From the cell containing the given text, extract its center point as [x, y] coordinate. 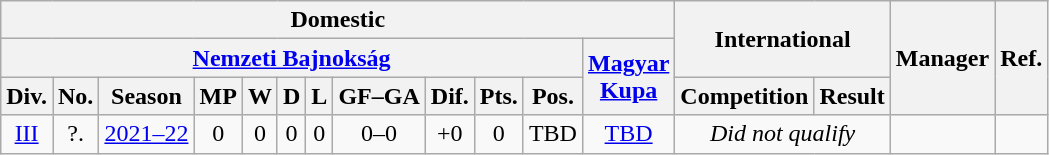
Result [852, 96]
Dif. [450, 96]
MP [218, 96]
Competition [744, 96]
Manager [942, 58]
L [320, 96]
No. [75, 96]
Pts. [498, 96]
Nemzeti Bajnokság [292, 58]
Season [146, 96]
+0 [450, 134]
International [782, 39]
Did not qualify [782, 134]
0–0 [379, 134]
Pos. [552, 96]
D [291, 96]
W [260, 96]
III [27, 134]
MagyarKupa [628, 77]
Ref. [1022, 58]
Div. [27, 96]
2021–22 [146, 134]
Domestic [338, 20]
?. [75, 134]
GF–GA [379, 96]
